Return the (X, Y) coordinate for the center point of the cell that contains the specified text.  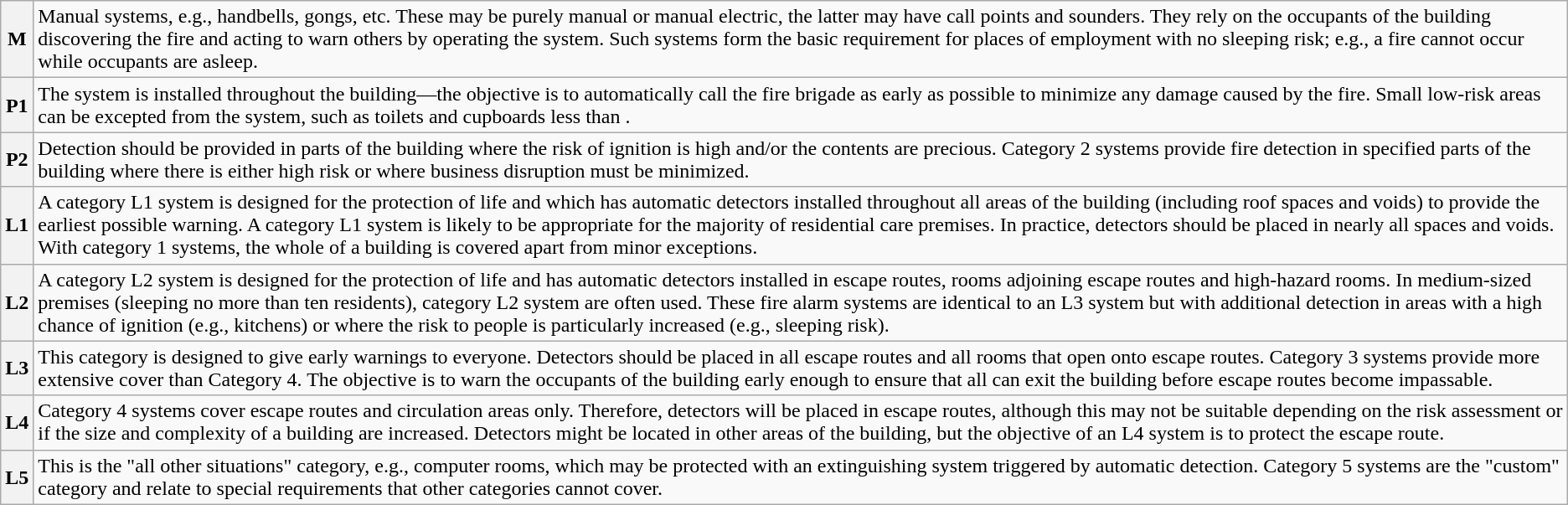
P1 (17, 106)
M (17, 39)
P2 (17, 159)
L5 (17, 477)
L1 (17, 225)
L2 (17, 302)
L4 (17, 422)
L3 (17, 368)
